Capture the cell that displays the provided text and extract its [X, Y] central coordinate. 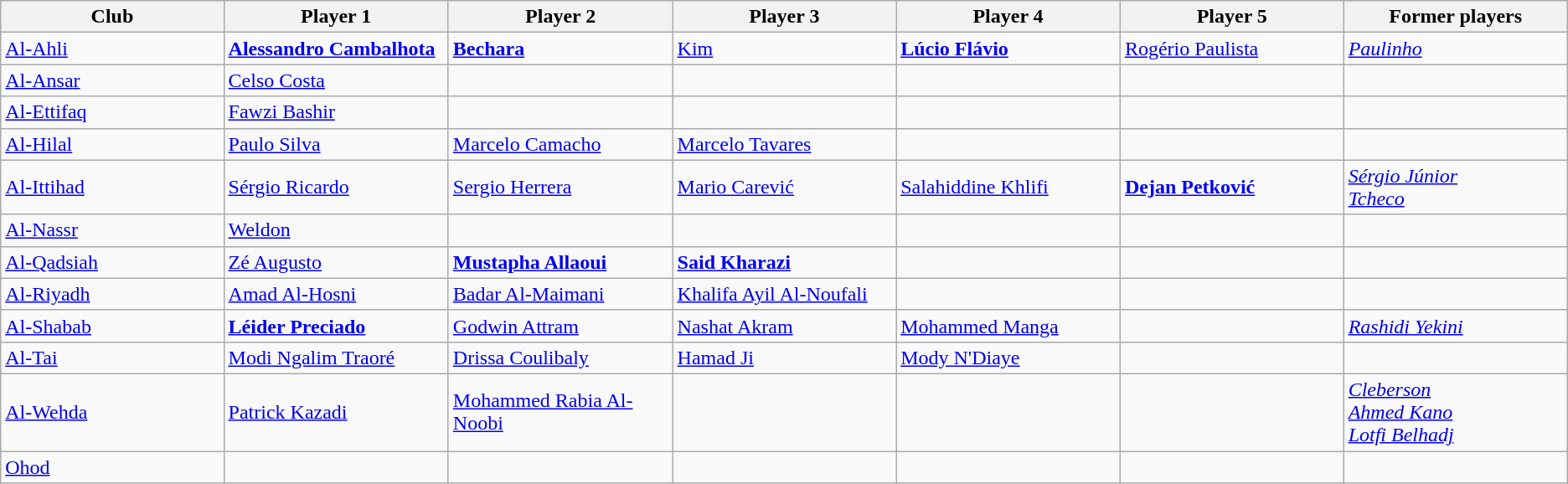
Lúcio Flávio [1008, 49]
Mody N'Diaye [1008, 358]
Marcelo Tavares [784, 144]
Ohod [112, 466]
Khalifa Ayil Al-Noufali [784, 294]
Player 5 [1231, 17]
Al-Ahli [112, 49]
Paulo Silva [336, 144]
Sérgio Júnior Tcheco [1456, 188]
Hamad Ji [784, 358]
Rashidi Yekini [1456, 326]
Alessandro Cambalhota [336, 49]
Fawzi Bashir [336, 112]
Player 1 [336, 17]
Al-Nassr [112, 230]
Marcelo Camacho [560, 144]
Rogério Paulista [1231, 49]
Amad Al-Hosni [336, 294]
Player 2 [560, 17]
Léider Preciado [336, 326]
Cleberson Ahmed Kano Lotfi Belhadj [1456, 412]
Kim [784, 49]
Al-Ettifaq [112, 112]
Bechara [560, 49]
Al-Ittihad [112, 188]
Patrick Kazadi [336, 412]
Club [112, 17]
Al-Riyadh [112, 294]
Al-Hilal [112, 144]
Al-Qadsiah [112, 262]
Mohammed Rabia Al-Noobi [560, 412]
Former players [1456, 17]
Al-Wehda [112, 412]
Weldon [336, 230]
Mustapha Allaoui [560, 262]
Nashat Akram [784, 326]
Badar Al-Maimani [560, 294]
Sergio Herrera [560, 188]
Paulinho [1456, 49]
Mario Carević [784, 188]
Al-Ansar [112, 80]
Dejan Petković [1231, 188]
Said Kharazi [784, 262]
Al-Tai [112, 358]
Godwin Attram [560, 326]
Salahiddine Khlifi [1008, 188]
Drissa Coulibaly [560, 358]
Sérgio Ricardo [336, 188]
Al-Shabab [112, 326]
Player 4 [1008, 17]
Modi Ngalim Traoré [336, 358]
Mohammed Manga [1008, 326]
Zé Augusto [336, 262]
Celso Costa [336, 80]
Player 3 [784, 17]
